Scan for the cell matching the given text and deliver its (x, y) coordinate at center. 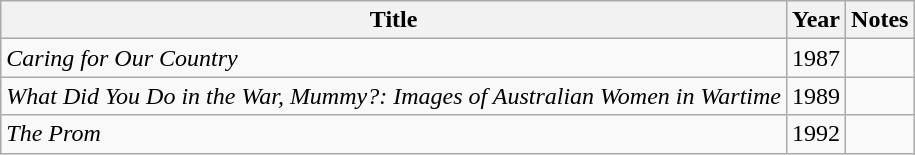
The Prom (394, 134)
Title (394, 20)
What Did You Do in the War, Mummy?: Images of Australian Women in Wartime (394, 96)
1987 (816, 58)
1989 (816, 96)
Caring for Our Country (394, 58)
Notes (880, 20)
Year (816, 20)
1992 (816, 134)
